Search for the cell housing the specified text and yield its [x, y] center coordinate. 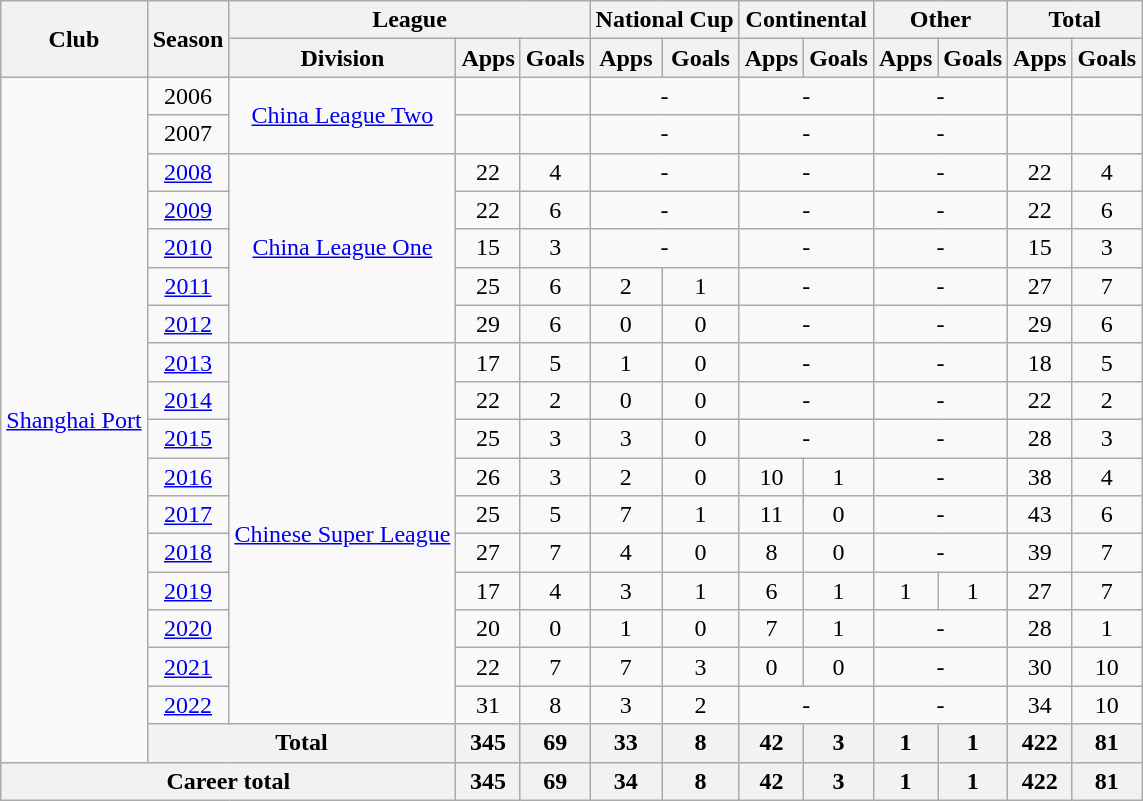
National Cup [664, 20]
China League Two [342, 115]
Club [74, 39]
20 [488, 629]
2021 [188, 667]
China League One [342, 248]
2018 [188, 553]
Chinese Super League [342, 534]
Division [342, 58]
2020 [188, 629]
Other [940, 20]
2015 [188, 438]
39 [1040, 553]
Career total [228, 781]
Shanghai Port [74, 420]
League [410, 20]
43 [1040, 515]
11 [771, 515]
Season [188, 39]
18 [1040, 362]
2022 [188, 705]
2019 [188, 591]
2007 [188, 134]
2011 [188, 286]
2013 [188, 362]
2017 [188, 515]
2012 [188, 324]
2006 [188, 96]
26 [488, 477]
2009 [188, 210]
30 [1040, 667]
38 [1040, 477]
31 [488, 705]
Continental [806, 20]
2010 [188, 248]
2016 [188, 477]
33 [626, 743]
2008 [188, 172]
2014 [188, 400]
